For the text-containing cell, return its midpoint in (X, Y) coordinate format. 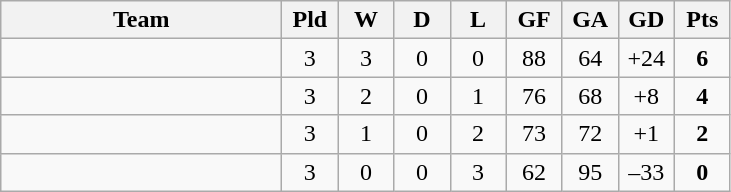
64 (590, 58)
Pts (702, 20)
L (478, 20)
W (366, 20)
68 (590, 96)
76 (534, 96)
GF (534, 20)
95 (590, 172)
GA (590, 20)
4 (702, 96)
D (422, 20)
73 (534, 134)
Pld (310, 20)
+1 (646, 134)
Team (142, 20)
+8 (646, 96)
GD (646, 20)
+24 (646, 58)
6 (702, 58)
88 (534, 58)
62 (534, 172)
–33 (646, 172)
72 (590, 134)
